Return the [X, Y] coordinate for the center point of the cell that contains the specified text.  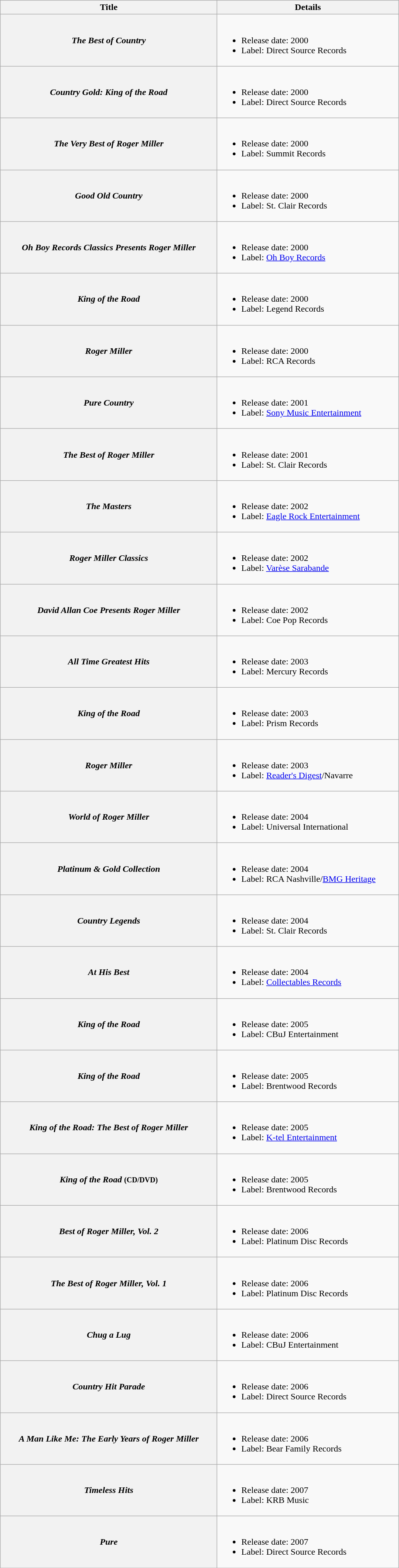
Release date: 2002Label: Coe Pop Records [308, 610]
The Best of Roger Miller [109, 454]
Release date: 2001Label: St. Clair Records [308, 454]
Release date: 2003Label: Reader's Digest/Navarre [308, 765]
Release date: 2003Label: Prism Records [308, 714]
Title [109, 7]
Country Gold: King of the Road [109, 92]
Release date: 2005Label: CBuJ Entertainment [308, 1024]
Release date: 2004Label: RCA Nashville/BMG Heritage [308, 869]
Release date: 2002Label: Varèse Sarabande [308, 558]
Release date: 2000Label: Oh Boy Records [308, 247]
The Best of Roger Miller, Vol. 1 [109, 1283]
Release date: 2004Label: Collectables Records [308, 972]
Release date: 2000Label: RCA Records [308, 351]
Release date: 2006Label: Direct Source Records [308, 1386]
Release date: 2007Label: KRB Music [308, 1490]
Best of Roger Miller, Vol. 2 [109, 1231]
Release date: 2005Label: K-tel Entertainment [308, 1128]
All Time Greatest Hits [109, 662]
Roger Miller Classics [109, 558]
King of the Road (CD/DVD) [109, 1179]
A Man Like Me: The Early Years of Roger Miller [109, 1438]
The Very Best of Roger Miller [109, 144]
Release date: 2004Label: St. Clair Records [308, 921]
David Allan Coe Presents Roger Miller [109, 610]
Release date: 2004Label: Universal International [308, 817]
Oh Boy Records Classics Presents Roger Miller [109, 247]
Release date: 2000Label: Summit Records [308, 144]
Release date: 2000Label: St. Clair Records [308, 196]
Release date: 2002Label: Eagle Rock Entertainment [308, 506]
Pure [109, 1542]
Country Hit Parade [109, 1386]
Pure Country [109, 403]
Country Legends [109, 921]
Timeless Hits [109, 1490]
Platinum & Gold Collection [109, 869]
Release date: 2006Label: Bear Family Records [308, 1438]
The Masters [109, 506]
King of the Road: The Best of Roger Miller [109, 1128]
At His Best [109, 972]
Release date: 2003Label: Mercury Records [308, 662]
Chug a Lug [109, 1335]
The Best of Country [109, 40]
Release date: 2006Label: CBuJ Entertainment [308, 1335]
Release date: 2000Label: Legend Records [308, 299]
Details [308, 7]
Release date: 2001Label: Sony Music Entertainment [308, 403]
Release date: 2007Label: Direct Source Records [308, 1542]
Good Old Country [109, 196]
World of Roger Miller [109, 817]
